For the text-containing cell, return its midpoint in (X, Y) coordinate format. 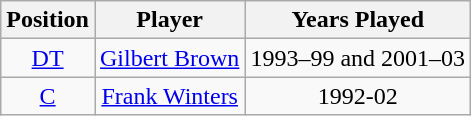
Position (48, 20)
Player (169, 20)
1992-02 (358, 96)
Years Played (358, 20)
C (48, 96)
DT (48, 58)
Frank Winters (169, 96)
Gilbert Brown (169, 58)
1993–99 and 2001–03 (358, 58)
